Return (X, Y) of the center of cell containing provided text 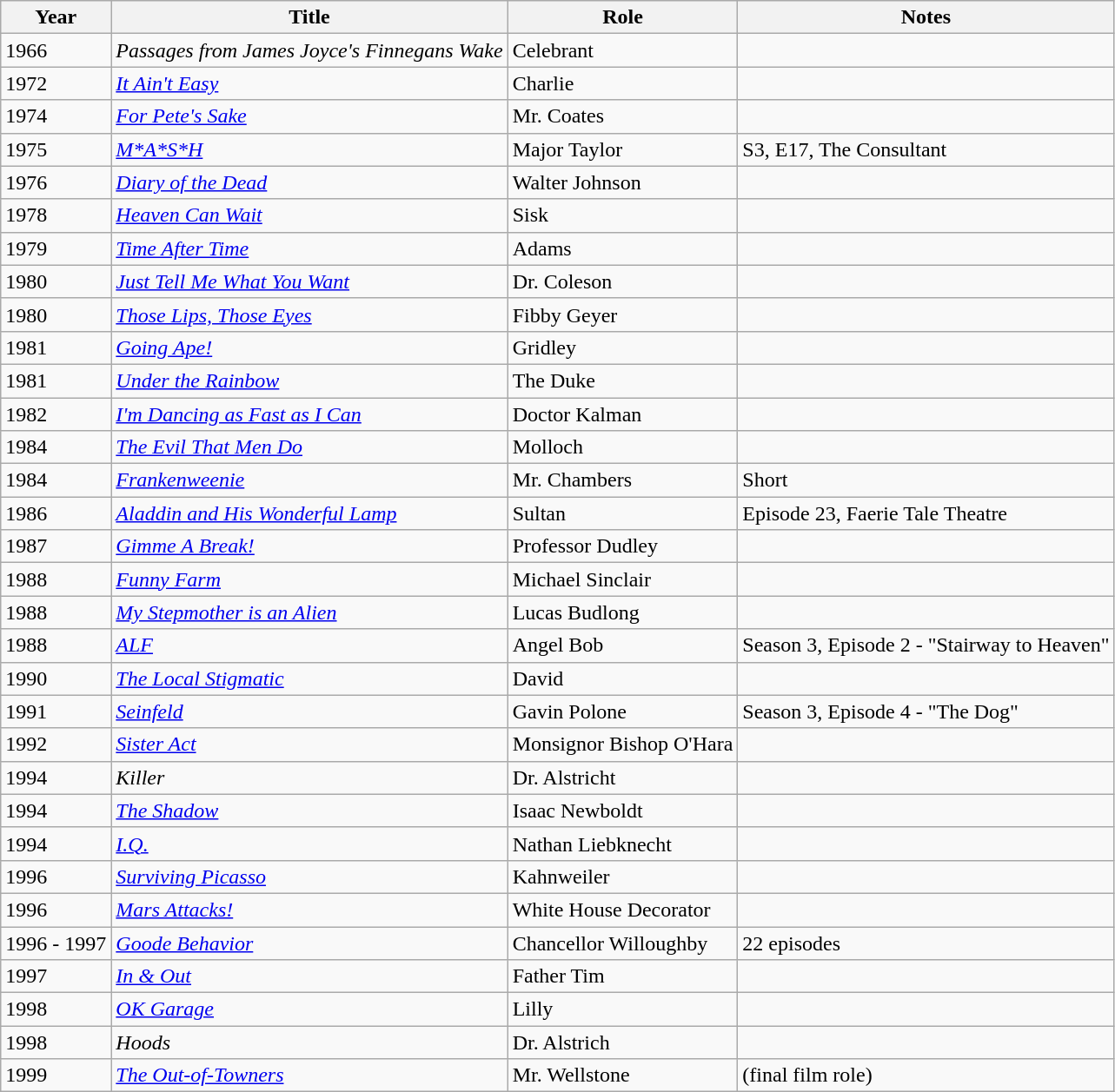
1992 (56, 745)
1990 (56, 678)
1979 (56, 248)
Funny Farm (309, 579)
Sisk (622, 215)
1966 (56, 50)
The Duke (622, 381)
Goode Behavior (309, 943)
Molloch (622, 447)
Lucas Budlong (622, 612)
Gavin Polone (622, 711)
Isaac Newboldt (622, 811)
The Evil That Men Do (309, 447)
Mr. Coates (622, 116)
Dr. Alstricht (622, 778)
Mars Attacks! (309, 910)
The Shadow (309, 811)
Time After Time (309, 248)
Lilly (622, 1009)
M*A*S*H (309, 149)
Just Tell Me What You Want (309, 281)
Aladdin and His Wonderful Lamp (309, 513)
Dr. Alstrich (622, 1042)
Mr. Wellstone (622, 1075)
1991 (56, 711)
Passages from James Joyce's Finnegans Wake (309, 50)
Fibby Geyer (622, 314)
1974 (56, 116)
Gimme A Break! (309, 546)
I'm Dancing as Fast as I Can (309, 414)
1996 - 1997 (56, 943)
The Local Stigmatic (309, 678)
1976 (56, 182)
Doctor Kalman (622, 414)
1978 (56, 215)
Charlie (622, 83)
Chancellor Willoughby (622, 943)
Kahnweiler (622, 877)
White House Decorator (622, 910)
Season 3, Episode 2 - "Stairway to Heaven" (926, 645)
1972 (56, 83)
Episode 23, Faerie Tale Theatre (926, 513)
Sultan (622, 513)
Mr. Chambers (622, 480)
1982 (56, 414)
For Pete's Sake (309, 116)
1987 (56, 546)
Nathan Liebknecht (622, 844)
Father Tim (622, 976)
Killer (309, 778)
Notes (926, 17)
1999 (56, 1075)
Going Ape! (309, 347)
Short (926, 480)
Under the Rainbow (309, 381)
Seinfeld (309, 711)
Role (622, 17)
Hoods (309, 1042)
Adams (622, 248)
Heaven Can Wait (309, 215)
The Out-of-Towners (309, 1075)
S3, E17, The Consultant (926, 149)
Major Taylor (622, 149)
I.Q. (309, 844)
22 episodes (926, 943)
In & Out (309, 976)
My Stepmother is an Alien (309, 612)
Dr. Coleson (622, 281)
Angel Bob (622, 645)
Monsignor Bishop O'Hara (622, 745)
Michael Sinclair (622, 579)
(final film role) (926, 1075)
Surviving Picasso (309, 877)
ALF (309, 645)
David (622, 678)
Walter Johnson (622, 182)
Those Lips, Those Eyes (309, 314)
1975 (56, 149)
Season 3, Episode 4 - "The Dog" (926, 711)
Sister Act (309, 745)
OK Garage (309, 1009)
Year (56, 17)
Title (309, 17)
Professor Dudley (622, 546)
Gridley (622, 347)
1997 (56, 976)
Diary of the Dead (309, 182)
1986 (56, 513)
Celebrant (622, 50)
It Ain't Easy (309, 83)
Frankenweenie (309, 480)
